Scan for the cell matching the given text and deliver its (x, y) coordinate at center. 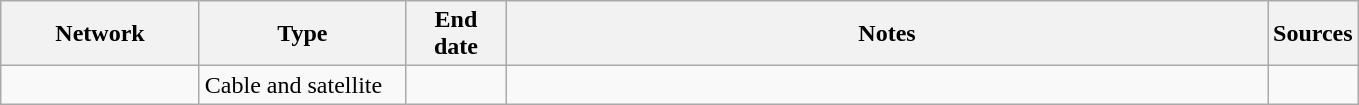
Type (302, 34)
Sources (1314, 34)
Notes (886, 34)
End date (456, 34)
Cable and satellite (302, 85)
Network (100, 34)
